Return the (x, y) coordinate for the center point of the cell that contains the specified text.  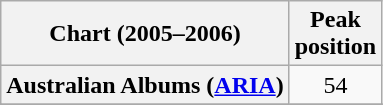
Chart (2005–2006) (145, 34)
Australian Albums (ARIA) (145, 85)
54 (335, 85)
Peakposition (335, 34)
